Identify which cell holds the provided text, then report its (X, Y) central coordinate. 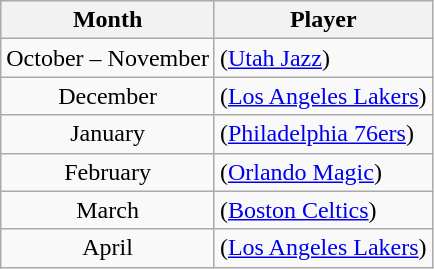
(Boston Celtics) (323, 210)
(Orlando Magic) (323, 172)
Month (108, 20)
(Utah Jazz) (323, 58)
April (108, 248)
October – November (108, 58)
February (108, 172)
January (108, 134)
March (108, 210)
Player (323, 20)
December (108, 96)
(Philadelphia 76ers) (323, 134)
